Pinpoint the cell where the given text exists, returning its [X, Y] midpoint coordinate. 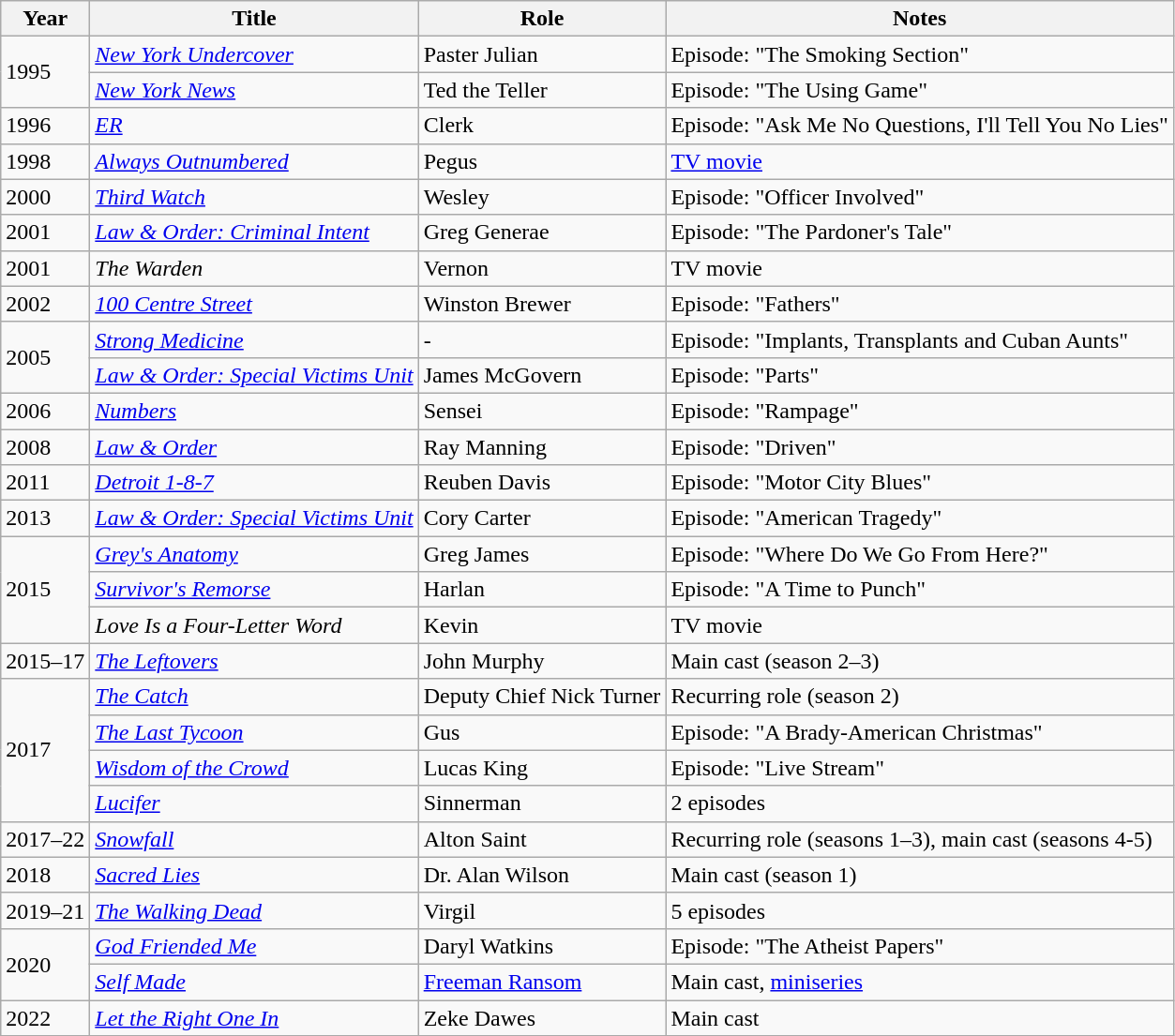
God Friended Me [254, 946]
Sinnerman [542, 803]
Strong Medicine [254, 339]
Love Is a Four-Letter Word [254, 625]
Winston Brewer [542, 304]
Ted the Teller [542, 90]
Role [542, 19]
2 episodes [920, 803]
Lucifer [254, 803]
2018 [45, 875]
James McGovern [542, 375]
Sensei [542, 411]
2005 [45, 357]
2019–21 [45, 910]
Survivor's Remorse [254, 590]
ER [254, 126]
- [542, 339]
Zeke Dawes [542, 1017]
Episode: "A Brady-American Christmas" [920, 732]
Gus [542, 732]
Daryl Watkins [542, 946]
Episode: "Rampage" [920, 411]
Episode: "Driven" [920, 447]
Kevin [542, 625]
Wisdom of the Crowd [254, 768]
Virgil [542, 910]
Third Watch [254, 197]
Episode: "Ask Me No Questions, I'll Tell You No Lies" [920, 126]
Reuben Davis [542, 483]
1995 [45, 72]
Wesley [542, 197]
2002 [45, 304]
Main cast [920, 1017]
Year [45, 19]
2011 [45, 483]
Grey's Anatomy [254, 554]
Episode: "Fathers" [920, 304]
Law & Order [254, 447]
Greg Generae [542, 233]
Clerk [542, 126]
1996 [45, 126]
100 Centre Street [254, 304]
5 episodes [920, 910]
John Murphy [542, 661]
Paster Julian [542, 54]
Sacred Lies [254, 875]
Numbers [254, 411]
New York Undercover [254, 54]
Freeman Ransom [542, 982]
Ray Manning [542, 447]
Recurring role (season 2) [920, 697]
2017 [45, 750]
Episode: "The Smoking Section" [920, 54]
Law & Order: Criminal Intent [254, 233]
Episode: "The Pardoner's Tale" [920, 233]
Lucas King [542, 768]
Main cast (season 1) [920, 875]
Vernon [542, 268]
Main cast (season 2–3) [920, 661]
Episode: "A Time to Punch" [920, 590]
The Walking Dead [254, 910]
Snowfall [254, 839]
Episode: "The Using Game" [920, 90]
Notes [920, 19]
Let the Right One In [254, 1017]
New York News [254, 90]
The Warden [254, 268]
Episode: "Live Stream" [920, 768]
Harlan [542, 590]
2008 [45, 447]
Recurring role (seasons 1–3), main cast (seasons 4-5) [920, 839]
2006 [45, 411]
2015–17 [45, 661]
Episode: "Officer Involved" [920, 197]
Episode: "American Tragedy" [920, 518]
Episode: "Parts" [920, 375]
Always Outnumbered [254, 161]
2020 [45, 964]
Pegus [542, 161]
Main cast, miniseries [920, 982]
Detroit 1-8-7 [254, 483]
Episode: "Implants, Transplants and Cuban Aunts" [920, 339]
The Leftovers [254, 661]
Self Made [254, 982]
The Catch [254, 697]
Greg James [542, 554]
Cory Carter [542, 518]
2022 [45, 1017]
Title [254, 19]
2013 [45, 518]
Episode: "Motor City Blues" [920, 483]
Episode: "Where Do We Go From Here?" [920, 554]
1998 [45, 161]
Episode: "The Atheist Papers" [920, 946]
2000 [45, 197]
2015 [45, 590]
Deputy Chief Nick Turner [542, 697]
Dr. Alan Wilson [542, 875]
2017–22 [45, 839]
The Last Tycoon [254, 732]
Alton Saint [542, 839]
